Locate the cell with the specified text and output its [x, y] center coordinate. 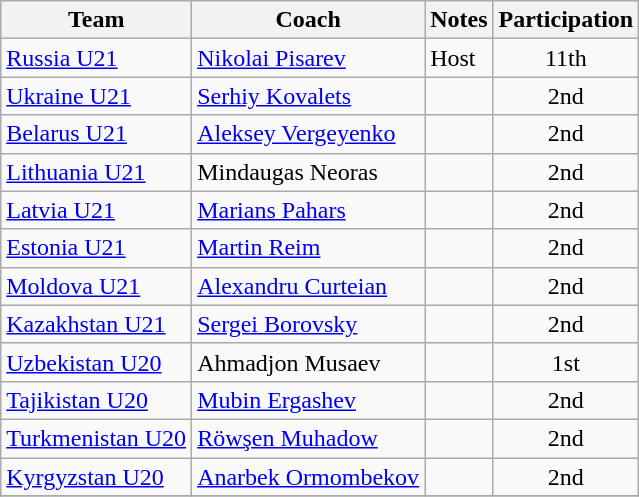
Serhiy Kovalets [308, 96]
Belarus U21 [96, 134]
Ahmadjon Musaev [308, 362]
Coach [308, 20]
Mubin Ergashev [308, 400]
Tajikistan U20 [96, 400]
Marians Pahars [308, 210]
Kyrgyzstan U20 [96, 477]
Kazakhstan U21 [96, 324]
Uzbekistan U20 [96, 362]
1st [566, 362]
Anarbek Ormombekov [308, 477]
11th [566, 58]
Röwşen Muhadow [308, 438]
Mindaugas Neoras [308, 172]
Alexandru Curteian [308, 286]
Notes [459, 20]
Host [459, 58]
Participation [566, 20]
Turkmenistan U20 [96, 438]
Russia U21 [96, 58]
Nikolai Pisarev [308, 58]
Sergei Borovsky [308, 324]
Martin Reim [308, 248]
Ukraine U21 [96, 96]
Team [96, 20]
Latvia U21 [96, 210]
Moldova U21 [96, 286]
Estonia U21 [96, 248]
Lithuania U21 [96, 172]
Aleksey Vergeyenko [308, 134]
